For the text-containing cell, return its midpoint in [X, Y] coordinate format. 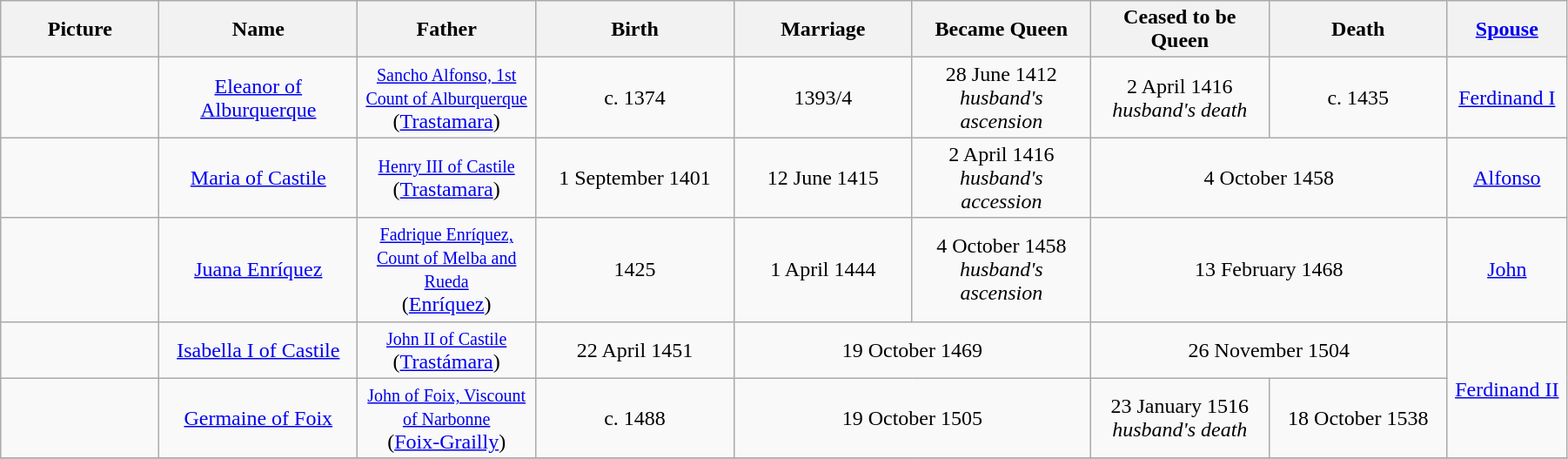
Became Queen [1001, 30]
c. 1488 [635, 418]
12 June 1415 [823, 178]
1 September 1401 [635, 178]
2 April 1416husband's death [1180, 98]
Maria of Castile [258, 178]
c. 1435 [1357, 98]
Picture [80, 30]
Spouse [1507, 30]
19 October 1469 [912, 350]
13 February 1468 [1269, 270]
Marriage [823, 30]
Father [447, 30]
19 October 1505 [912, 418]
John [1507, 270]
Isabella I of Castile [258, 350]
18 October 1538 [1357, 418]
Eleanor of Alburquerque [258, 98]
1425 [635, 270]
Germaine of Foix [258, 418]
Death [1357, 30]
Henry III of Castile (Trastamara) [447, 178]
1 April 1444 [823, 270]
26 November 1504 [1269, 350]
23 January 1516husband's death [1180, 418]
Juana Enríquez [258, 270]
Fadrique Enríquez, Count of Melba and Rueda (Enríquez) [447, 270]
Ceased to be Queen [1180, 30]
4 October 1458 [1269, 178]
Ferdinand II [1507, 390]
Birth [635, 30]
c. 1374 [635, 98]
2 April 1416husband's accession [1001, 178]
1393/4 [823, 98]
John II of Castile (Trastámara) [447, 350]
4 October 1458husband's ascension [1001, 270]
Alfonso [1507, 178]
28 June 1412husband's ascension [1001, 98]
Name [258, 30]
Ferdinand I [1507, 98]
Sancho Alfonso, 1st Count of Alburquerque (Trastamara) [447, 98]
John of Foix, Viscount of Narbonne (Foix-Grailly) [447, 418]
22 April 1451 [635, 350]
